Search for the cell housing the specified text and yield its (X, Y) center coordinate. 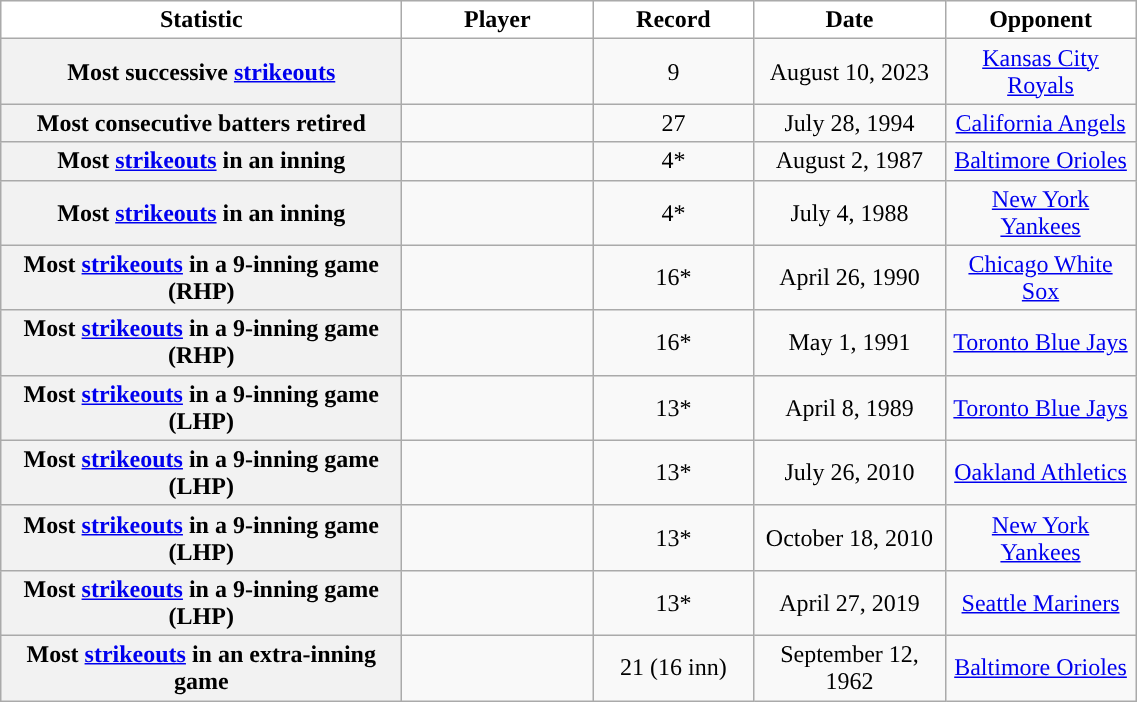
October 18, 2010 (850, 538)
Most consecutive batters retired (202, 123)
April 8, 1989 (850, 408)
Most successive strikeouts (202, 72)
Most strikeouts in an extra-inning game (202, 668)
Opponent (1040, 20)
9 (674, 72)
Record (674, 20)
April 26, 1990 (850, 278)
Oakland Athletics (1040, 472)
Seattle Mariners (1040, 602)
July 28, 1994 (850, 123)
Kansas City Royals (1040, 72)
September 12, 1962 (850, 668)
May 1, 1991 (850, 342)
21 (16 inn) (674, 668)
California Angels (1040, 123)
Player (498, 20)
Date (850, 20)
July 4, 1988 (850, 212)
April 27, 2019 (850, 602)
27 (674, 123)
July 26, 2010 (850, 472)
August 2, 1987 (850, 161)
August 10, 2023 (850, 72)
Chicago White Sox (1040, 278)
Statistic (202, 20)
